Scan for the cell matching the given text and deliver its (X, Y) coordinate at center. 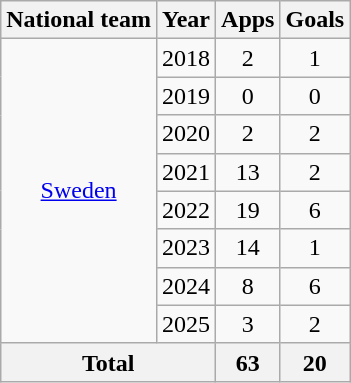
2018 (186, 58)
63 (248, 362)
Sweden (79, 191)
2021 (186, 172)
13 (248, 172)
2020 (186, 134)
2025 (186, 324)
Goals (315, 20)
3 (248, 324)
Total (108, 362)
20 (315, 362)
2023 (186, 248)
2024 (186, 286)
14 (248, 248)
19 (248, 210)
2022 (186, 210)
2019 (186, 96)
Year (186, 20)
8 (248, 286)
National team (79, 20)
Apps (248, 20)
